For the text-containing cell, return its midpoint in [X, Y] coordinate format. 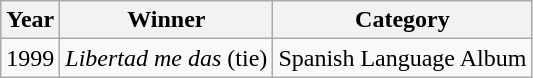
1999 [30, 58]
Spanish Language Album [402, 58]
Category [402, 20]
Libertad me das (tie) [166, 58]
Year [30, 20]
Winner [166, 20]
